Detect which cell encompasses the target text, then output its (x, y) center coordinate. 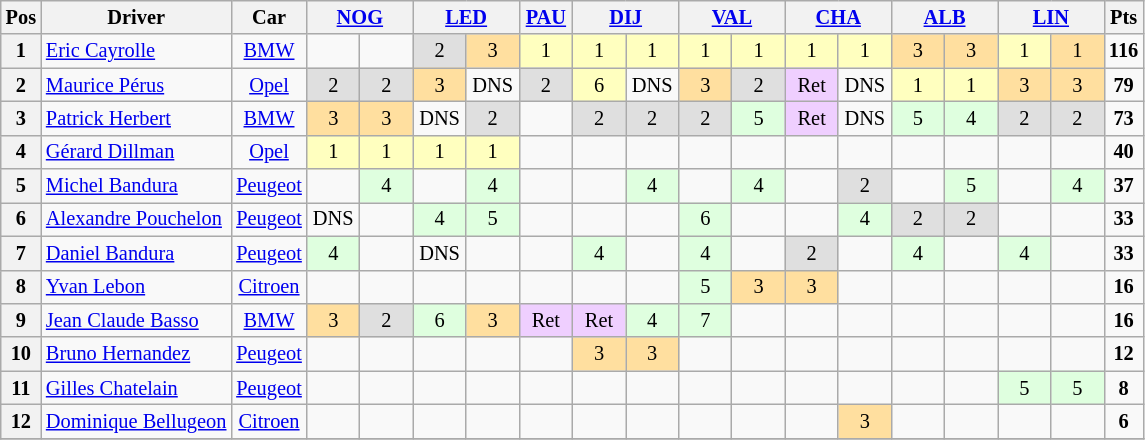
Pts (1124, 17)
DIJ (625, 17)
Driver (136, 17)
LIN (1051, 17)
79 (1124, 85)
Gilles Chatelain (136, 388)
Jean Claude Basso (136, 320)
PAU (546, 17)
VAL (732, 17)
40 (1124, 152)
Maurice Pérus (136, 85)
116 (1124, 51)
Eric Cayrolle (136, 51)
9 (21, 320)
LED (466, 17)
CHA (838, 17)
Car (268, 17)
NOG (360, 17)
Bruno Hernandez (136, 354)
11 (21, 388)
10 (21, 354)
Patrick Herbert (136, 118)
ALB (944, 17)
37 (1124, 186)
Daniel Bandura (136, 253)
Pos (21, 17)
73 (1124, 118)
Alexandre Pouchelon (136, 219)
Dominique Bellugeon (136, 421)
Yvan Lebon (136, 287)
Gérard Dillman (136, 152)
Michel Bandura (136, 186)
